Determine the [x, y] coordinate at the center of the cell enclosing the given text.  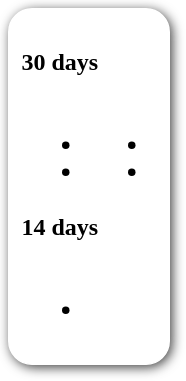
30 days 14 days [89, 186]
